Determine the (X, Y) coordinate at the center of the cell enclosing the given text.  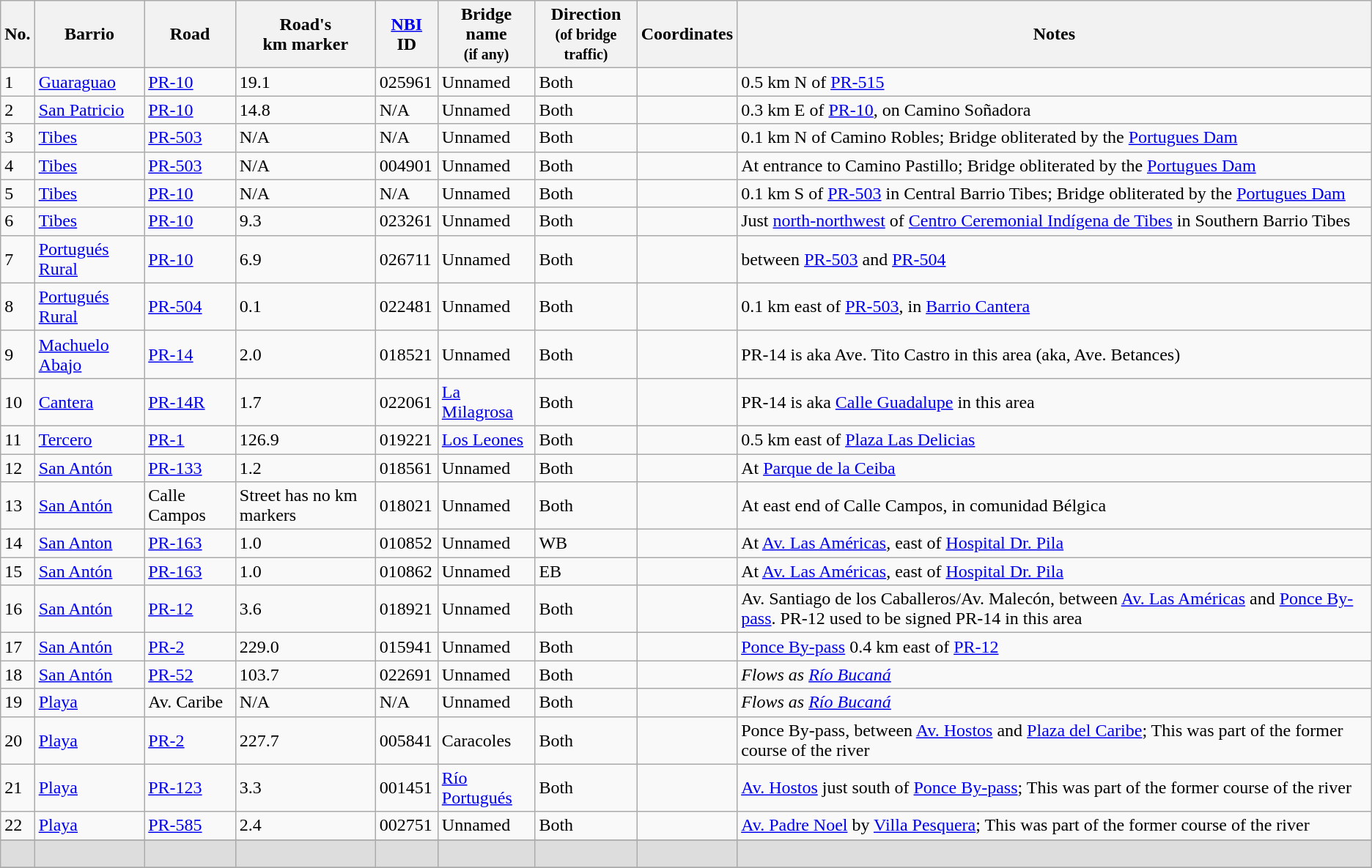
0.1 km east of PR-503, in Barrio Cantera (1055, 306)
2.4 (305, 826)
EB (586, 571)
Coordinates (687, 34)
2 (18, 110)
Road (191, 34)
7 (18, 259)
0.5 km N of PR-515 (1055, 82)
004901 (406, 166)
Av. Hostos just south of Ponce By-pass; This was part of the former course of the river (1055, 788)
018021 (406, 505)
6.9 (305, 259)
023261 (406, 221)
PR-123 (191, 788)
Río Portugués (487, 788)
La Milagrosa (487, 401)
15 (18, 571)
8 (18, 306)
005841 (406, 740)
between PR-503 and PR-504 (1055, 259)
PR-52 (191, 675)
Ponce By-pass, between Av. Hostos and Plaza del Caribe; This was part of the former course of the river (1055, 740)
San Patricio (89, 110)
PR-585 (191, 826)
015941 (406, 647)
18 (18, 675)
Just north-northwest of Centro Ceremonial Indígena de Tibes in Southern Barrio Tibes (1055, 221)
PR-133 (191, 468)
126.9 (305, 439)
PR-504 (191, 306)
19.1 (305, 82)
025961 (406, 82)
0.1 km N of Camino Robles; Bridge obliterated by the Portugues Dam (1055, 138)
3.3 (305, 788)
PR-12 (191, 609)
12 (18, 468)
010852 (406, 544)
3.6 (305, 609)
010862 (406, 571)
0.1 km S of PR-503 in Central Barrio Tibes; Bridge obliterated by the Portugues Dam (1055, 193)
PR-14R (191, 401)
Los Leones (487, 439)
Ponce By-pass 0.4 km east of PR-12 (1055, 647)
1 (18, 82)
Av. Padre Noel by Villa Pesquera; This was part of the former course of the river (1055, 826)
13 (18, 505)
1.2 (305, 468)
Notes (1055, 34)
Av. Santiago de los Caballeros/Av. Malecón, between Av. Las Américas and Ponce By-pass. PR-12 used to be signed PR-14 in this area (1055, 609)
Calle Campos (191, 505)
0.5 km east of Plaza Las Delicias (1055, 439)
Street has no km markers (305, 505)
PR-14 is aka Calle Guadalupe in this area (1055, 401)
019221 (406, 439)
PR-14 is aka Ave. Tito Castro in this area (aka, Ave. Betances) (1055, 355)
1.7 (305, 401)
Machuelo Abajo (89, 355)
10 (18, 401)
Guaraguao (89, 82)
Av. Caribe (191, 702)
022481 (406, 306)
103.7 (305, 675)
022061 (406, 401)
NBI ID (406, 34)
0.3 km E of PR-10, on Camino Soñadora (1055, 110)
6 (18, 221)
No. (18, 34)
14.8 (305, 110)
9 (18, 355)
Barrio (89, 34)
Bridge name (if any) (487, 34)
Caracoles (487, 740)
026711 (406, 259)
20 (18, 740)
Road'skm marker (305, 34)
5 (18, 193)
19 (18, 702)
0.1 (305, 306)
229.0 (305, 647)
Cantera (89, 401)
9.3 (305, 221)
2.0 (305, 355)
018561 (406, 468)
001451 (406, 788)
3 (18, 138)
Direction (of bridge traffic) (586, 34)
Tercero (89, 439)
At east end of Calle Campos, in comunidad Bélgica (1055, 505)
11 (18, 439)
PR-1 (191, 439)
002751 (406, 826)
022691 (406, 675)
4 (18, 166)
14 (18, 544)
21 (18, 788)
At entrance to Camino Pastillo; Bridge obliterated by the Portugues Dam (1055, 166)
018921 (406, 609)
16 (18, 609)
17 (18, 647)
018521 (406, 355)
227.7 (305, 740)
PR-14 (191, 355)
22 (18, 826)
At Parque de la Ceiba (1055, 468)
WB (586, 544)
San Anton (89, 544)
